Return the (X, Y) coordinate for the center point of the cell that contains the specified text.  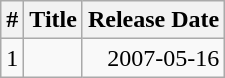
1 (12, 58)
2007-05-16 (153, 58)
Release Date (153, 20)
# (12, 20)
Title (54, 20)
